Pinpoint the cell where the given text exists, returning its (X, Y) midpoint coordinate. 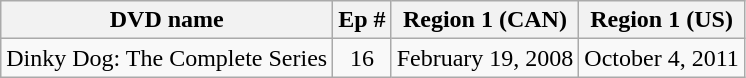
DVD name (167, 20)
Dinky Dog: The Complete Series (167, 58)
February 19, 2008 (485, 58)
Ep # (362, 20)
16 (362, 58)
October 4, 2011 (662, 58)
Region 1 (CAN) (485, 20)
Region 1 (US) (662, 20)
